Scan for the cell matching the given text and deliver its (X, Y) coordinate at center. 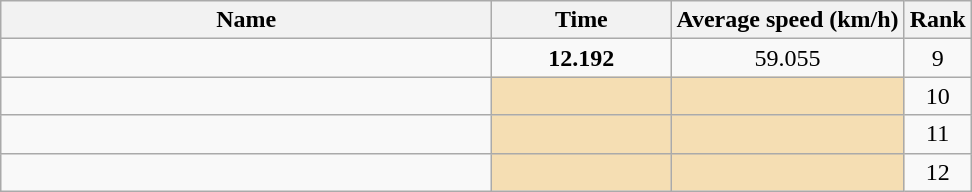
Rank (938, 20)
12 (938, 172)
10 (938, 96)
9 (938, 58)
59.055 (788, 58)
Average speed (km/h) (788, 20)
12.192 (582, 58)
Name (246, 20)
11 (938, 134)
Time (582, 20)
